Scan for the cell matching the given text and deliver its (X, Y) coordinate at center. 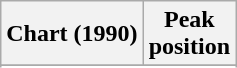
Chart (1990) (72, 34)
Peakposition (189, 34)
